Output the [X, Y] coordinate of the center of the cell containing the given text.  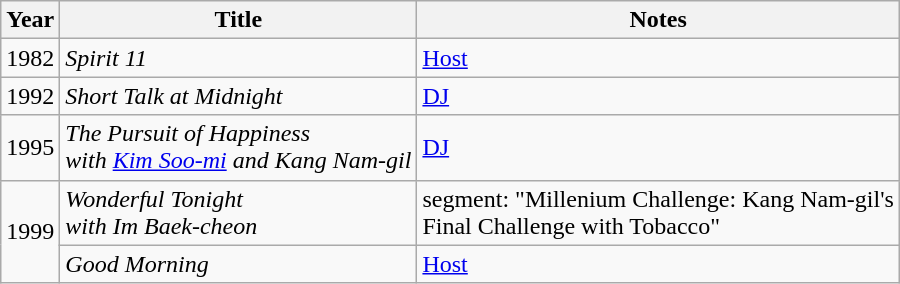
Title [238, 20]
Good Morning [238, 264]
Spirit 11 [238, 58]
Year [30, 20]
1999 [30, 232]
The Pursuit of Happiness with Kim Soo-mi and Kang Nam-gil [238, 148]
Short Talk at Midnight [238, 96]
1992 [30, 96]
segment: "Millenium Challenge: Kang Nam-gil's Final Challenge with Tobacco" [658, 212]
1982 [30, 58]
1995 [30, 148]
Wonderful Tonight with Im Baek-cheon [238, 212]
Notes [658, 20]
